Pinpoint the cell where the given text exists, returning its (X, Y) midpoint coordinate. 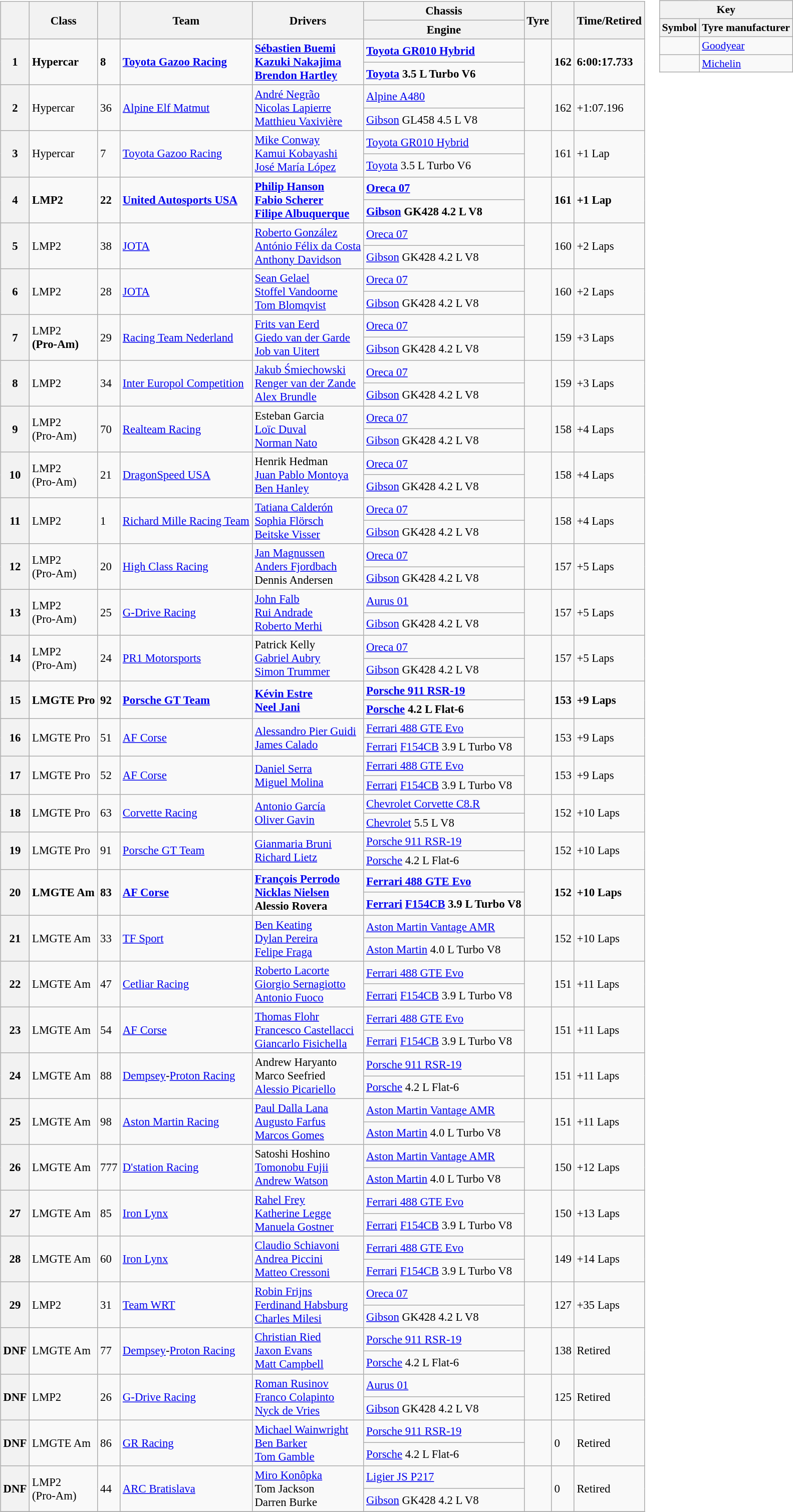
92 (109, 700)
Esteban Garcia Loïc Duval Norman Nato (308, 429)
Racing Team Nederland (186, 337)
Mike Conway Kamui Kobayashi José María López (308, 154)
17 (15, 775)
Gibson GL458 4.5 L V8 (444, 120)
+1:07.196 (609, 108)
Sean Gelael Stoffel Vandoorne Tom Blomqvist (308, 291)
27 (15, 1214)
Alpine A480 (444, 97)
Class (64, 20)
ARC Bratislava (186, 1488)
15 (15, 700)
Paul Dalla Lana Augusto Farfus Marcos Gomes (308, 1121)
André Negrão Nicolas Lapierre Matthieu Vaxivière (308, 108)
33 (109, 938)
Richard Mille Racing Team (186, 521)
Roman Rusinov Franco Colapinto Nyck de Vries (308, 1397)
Time/Retired (609, 20)
19 (15, 850)
Patrick Kelly Gabriel Aubry Simon Trummer (308, 658)
3 (15, 154)
Tyre manufacturer (746, 28)
125 (563, 1397)
Key (726, 10)
John Falb Rui Andrade Roberto Merhi (308, 612)
Jakub Śmiechowski Renger van der Zande Alex Brundle (308, 383)
77 (109, 1351)
François Perrodo Nicklas Nielsen Alessio Rovera (308, 892)
Tyre (538, 20)
12 (15, 567)
6 (15, 291)
Roberto Lacorte Giorgio Sernagiotto Antonio Fuoco (308, 984)
Chassis (444, 11)
Ben Keating Dylan Pereira Felipe Fraga (308, 938)
54 (109, 1030)
Claudio Schiavoni Andrea Piccini Matteo Cressoni (308, 1259)
Realteam Racing (186, 429)
Team WRT (186, 1305)
31 (109, 1305)
Cetliar Racing (186, 984)
6:00:17.733 (609, 62)
Chevrolet Corvette C8.R (444, 804)
86 (109, 1443)
777 (109, 1168)
Ligier JS P217 (444, 1477)
5 (15, 246)
18 (15, 813)
52 (109, 775)
36 (109, 108)
GR Racing (186, 1443)
Sébastien Buemi Kazuki Nakajima Brendon Hartley (308, 62)
DragonSpeed USA (186, 475)
85 (109, 1214)
127 (563, 1305)
14 (15, 658)
98 (109, 1121)
+13 Laps (609, 1214)
Michael Wainwright Ben Barker Tom Gamble (308, 1443)
Roberto González António Félix da Costa Anthony Davidson (308, 246)
Goodyear (746, 46)
83 (109, 892)
Henrik Hedman Juan Pablo Montoya Ben Hanley (308, 475)
34 (109, 383)
4 (15, 200)
16 (15, 738)
Tatiana Calderón Sophia Flörsch Beitske Visser (308, 521)
Alpine Elf Matmut (186, 108)
Thomas Flohr Francesco Castellacci Giancarlo Fisichella (308, 1030)
Inter Europol Competition (186, 383)
Kévin Estre Neel Jani (308, 700)
Rahel Frey Katherine Legge Manuela Gostner (308, 1214)
47 (109, 984)
+35 Laps (609, 1305)
Team (186, 20)
D'station Racing (186, 1168)
149 (563, 1259)
+12 Laps (609, 1168)
Drivers (308, 20)
44 (109, 1488)
138 (563, 1351)
Philip Hanson Fabio Scherer Filipe Albuquerque (308, 200)
Symbol (679, 28)
38 (109, 246)
Aston Martin Racing (186, 1121)
13 (15, 612)
United Autosports USA (186, 200)
2 (15, 108)
Antonio García Oliver Gavin (308, 813)
TF Sport (186, 938)
Miro Konôpka Tom Jackson Darren Burke (308, 1488)
Daniel Serra Miguel Molina (308, 775)
PR1 Motorsports (186, 658)
88 (109, 1076)
9 (15, 429)
11 (15, 521)
Robin Frijns Ferdinand Habsburg Charles Milesi (308, 1305)
Chevrolet 5.5 L V8 (444, 823)
Christian Ried Jaxon Evans Matt Campbell (308, 1351)
High Class Racing (186, 567)
70 (109, 429)
Corvette Racing (186, 813)
Satoshi Hoshino Tomonobu Fujii Andrew Watson (308, 1168)
Michelin (746, 64)
Engine (444, 30)
23 (15, 1030)
10 (15, 475)
51 (109, 738)
Jan Magnussen Anders Fjordbach Dennis Andersen (308, 567)
63 (109, 813)
+14 Laps (609, 1259)
Alessandro Pier Guidi James Calado (308, 738)
Gianmaria Bruni Richard Lietz (308, 850)
Frits van Eerd Giedo van der Garde Job van Uitert (308, 337)
91 (109, 850)
Andrew Haryanto Marco Seefried Alessio Picariello (308, 1076)
60 (109, 1259)
